Capture the cell that displays the provided text and extract its (X, Y) central coordinate. 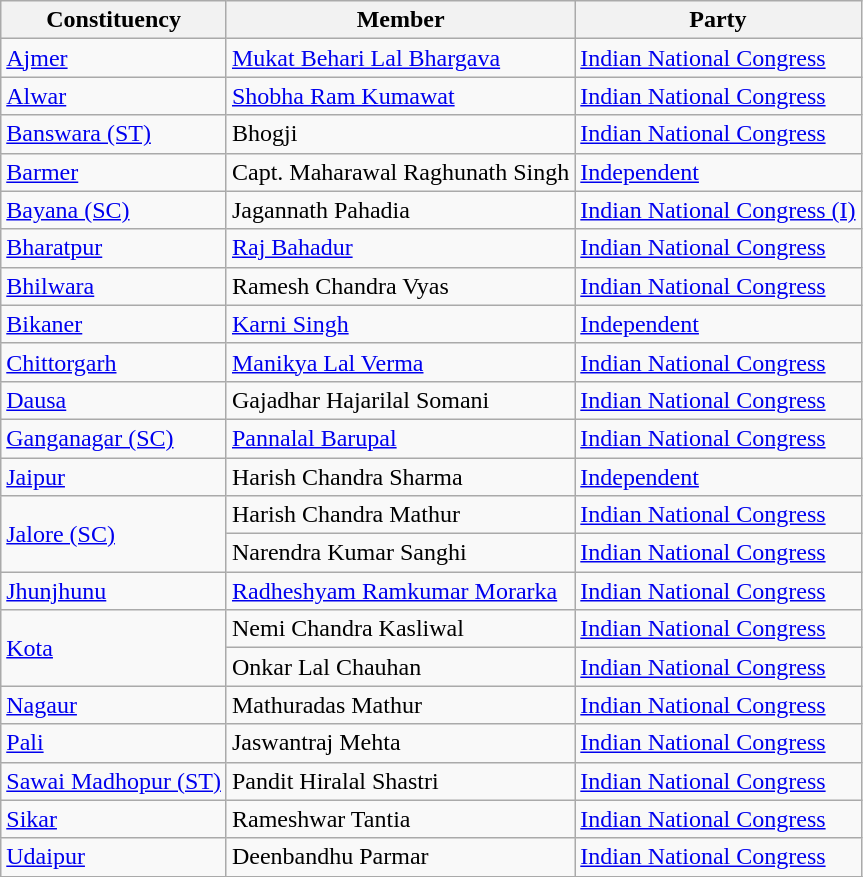
Karni Singh (400, 324)
Bayana (SC) (114, 210)
Udaipur (114, 857)
Nagaur (114, 705)
Narendra Kumar Sanghi (400, 553)
Indian National Congress (I) (718, 210)
Constituency (114, 20)
Jaswantraj Mehta (400, 743)
Banswara (ST) (114, 134)
Jagannath Pahadia (400, 210)
Shobha Ram Kumawat (400, 96)
Barmer (114, 172)
Pali (114, 743)
Harish Chandra Mathur (400, 515)
Ajmer (114, 58)
Radheshyam Ramkumar Morarka (400, 591)
Ganganagar (SC) (114, 438)
Dausa (114, 400)
Gajadhar Hajarilal Somani (400, 400)
Rameshwar Tantia (400, 819)
Sikar (114, 819)
Deenbandhu Parmar (400, 857)
Bhilwara (114, 286)
Pannalal Barupal (400, 438)
Mathuradas Mathur (400, 705)
Bikaner (114, 324)
Ramesh Chandra Vyas (400, 286)
Sawai Madhopur (ST) (114, 781)
Nemi Chandra Kasliwal (400, 629)
Mukat Behari Lal Bhargava (400, 58)
Kota (114, 648)
Bharatpur (114, 248)
Bhogji (400, 134)
Harish Chandra Sharma (400, 477)
Jalore (SC) (114, 534)
Alwar (114, 96)
Jaipur (114, 477)
Member (400, 20)
Manikya Lal Verma (400, 362)
Chittorgarh (114, 362)
Jhunjhunu (114, 591)
Pandit Hiralal Shastri (400, 781)
Raj Bahadur (400, 248)
Capt. Maharawal Raghunath Singh (400, 172)
Onkar Lal Chauhan (400, 667)
Party (718, 20)
